Scan for the cell matching the given text and deliver its (X, Y) coordinate at center. 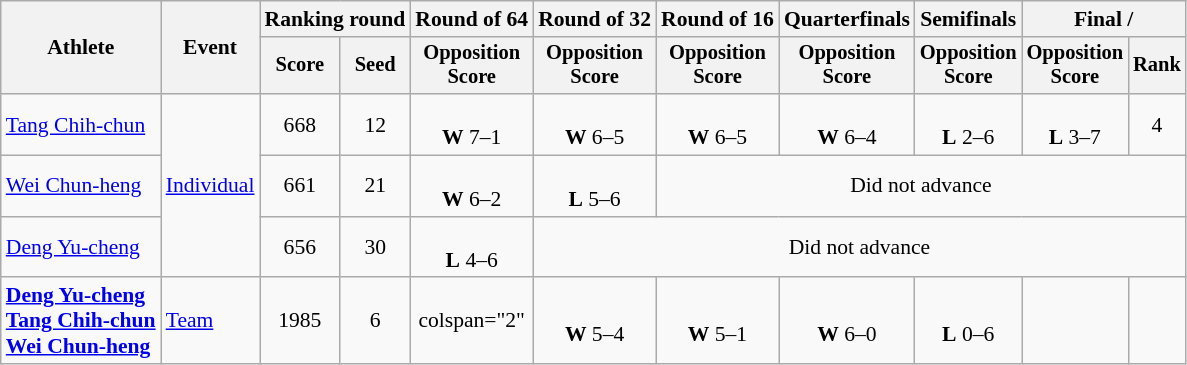
L 3–7 (1076, 124)
1985 (300, 322)
Deng Yu-chengTang Chih-chunWei Chun-heng (81, 322)
Ranking round (336, 19)
4 (1157, 124)
668 (300, 124)
661 (300, 186)
30 (375, 248)
W 5–4 (594, 322)
Seed (375, 66)
Semifinals (968, 19)
Wei Chun-heng (81, 186)
656 (300, 248)
colspan="2" (472, 322)
Round of 64 (472, 19)
Deng Yu-cheng (81, 248)
W 6–4 (847, 124)
Athlete (81, 48)
Final / (1104, 19)
L 5–6 (594, 186)
W 5–1 (718, 322)
21 (375, 186)
Rank (1157, 66)
12 (375, 124)
Score (300, 66)
L 2–6 (968, 124)
Event (210, 48)
L 4–6 (472, 248)
Individual (210, 186)
W 7–1 (472, 124)
Round of 16 (718, 19)
W 6–0 (847, 322)
L 0–6 (968, 322)
Team (210, 322)
Round of 32 (594, 19)
Quarterfinals (847, 19)
Tang Chih-chun (81, 124)
6 (375, 322)
W 6–2 (472, 186)
